Detect which cell encompasses the target text, then output its [x, y] center coordinate. 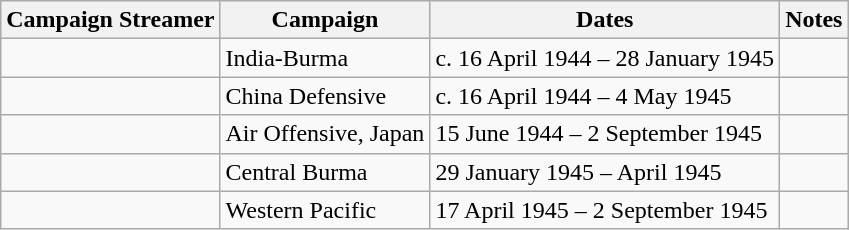
17 April 1945 – 2 September 1945 [605, 210]
15 June 1944 – 2 September 1945 [605, 134]
29 January 1945 – April 1945 [605, 172]
Campaign [325, 20]
c. 16 April 1944 – 4 May 1945 [605, 96]
Central Burma [325, 172]
Air Offensive, Japan [325, 134]
c. 16 April 1944 – 28 January 1945 [605, 58]
China Defensive [325, 96]
Dates [605, 20]
Notes [814, 20]
Campaign Streamer [110, 20]
India-Burma [325, 58]
Western Pacific [325, 210]
